From the cell containing the given text, extract its center point as (X, Y) coordinate. 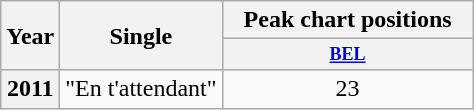
"En t'attendant" (141, 89)
23 (348, 89)
BEL (348, 54)
Peak chart positions (348, 20)
2011 (30, 89)
Year (30, 36)
Single (141, 36)
